Return the (x, y) coordinate for the center point of the cell that contains the specified text.  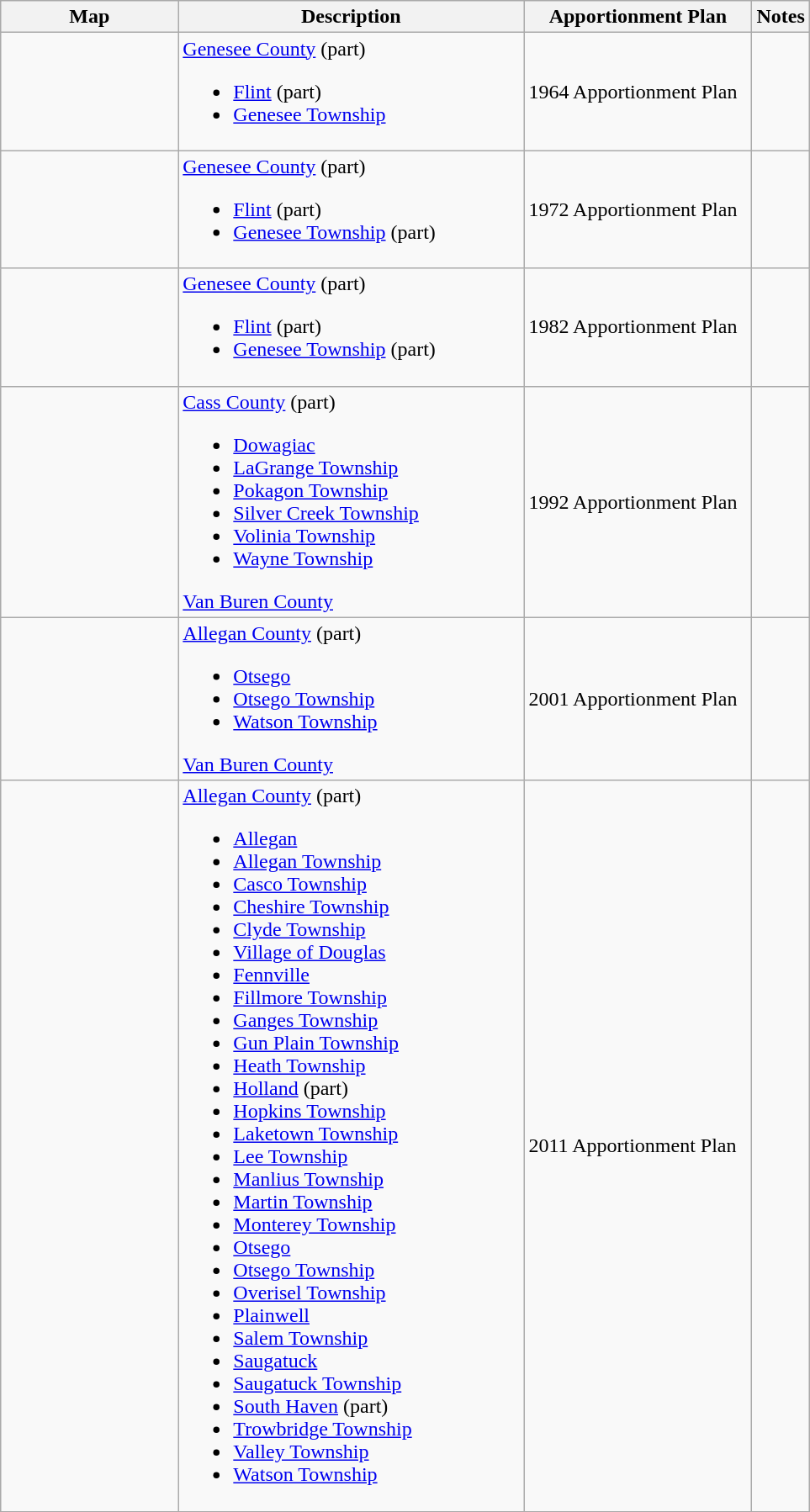
2001 Apportionment Plan (638, 699)
Map (89, 17)
Cass County (part)DowagiacLaGrange TownshipPokagon TownshipSilver Creek TownshipVolinia TownshipWayne TownshipVan Buren County (352, 501)
Description (352, 17)
Genesee County (part)Flint (part)Genesee Township (352, 92)
2011 Apportionment Plan (638, 1145)
1964 Apportionment Plan (638, 92)
Apportionment Plan (638, 17)
1992 Apportionment Plan (638, 501)
Allegan County (part)OtsegoOtsego TownshipWatson TownshipVan Buren County (352, 699)
1972 Apportionment Plan (638, 209)
1982 Apportionment Plan (638, 327)
Notes (781, 17)
